Pinpoint the cell where the given text exists, returning its (X, Y) midpoint coordinate. 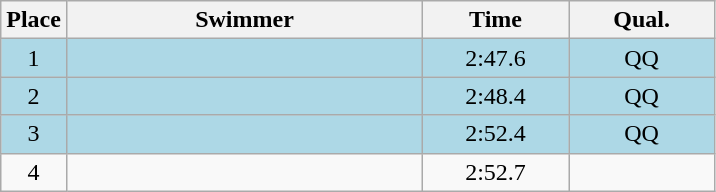
2:52.4 (496, 134)
Qual. (642, 20)
3 (34, 134)
2 (34, 96)
2:47.6 (496, 58)
4 (34, 172)
1 (34, 58)
Time (496, 20)
Swimmer (244, 20)
2:48.4 (496, 96)
Place (34, 20)
2:52.7 (496, 172)
